Search for the cell housing the specified text and yield its (x, y) center coordinate. 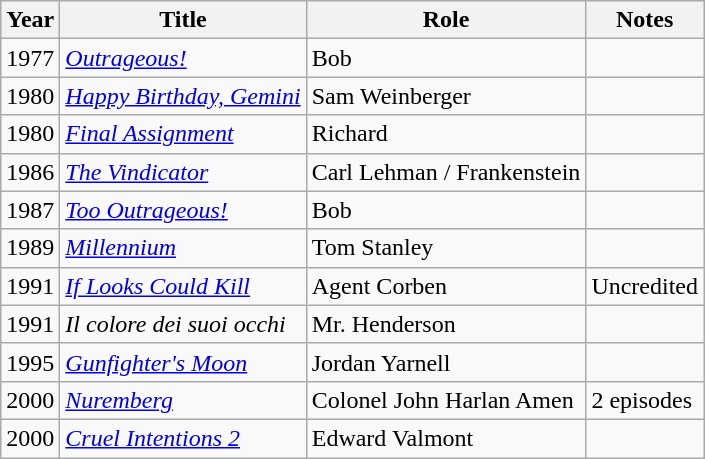
Final Assignment (183, 134)
Year (30, 20)
Uncredited (645, 286)
1977 (30, 58)
If Looks Could Kill (183, 286)
Mr. Henderson (446, 324)
Richard (446, 134)
1995 (30, 362)
Cruel Intentions 2 (183, 438)
Notes (645, 20)
Nuremberg (183, 400)
Jordan Yarnell (446, 362)
Agent Corben (446, 286)
2 episodes (645, 400)
Edward Valmont (446, 438)
Tom Stanley (446, 248)
Gunfighter's Moon (183, 362)
Too Outrageous! (183, 210)
Role (446, 20)
Happy Birthday, Gemini (183, 96)
Il colore dei suoi occhi (183, 324)
Title (183, 20)
Carl Lehman / Frankenstein (446, 172)
Outrageous! (183, 58)
Millennium (183, 248)
1989 (30, 248)
Colonel John Harlan Amen (446, 400)
The Vindicator (183, 172)
1987 (30, 210)
Sam Weinberger (446, 96)
1986 (30, 172)
